Return the (X, Y) coordinate for the center point of the cell that contains the specified text.  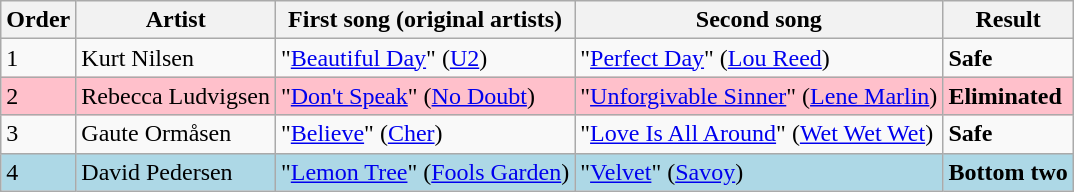
Result (1008, 20)
Rebecca Ludvigsen (176, 96)
"Don't Speak" (No Doubt) (424, 96)
David Pedersen (176, 172)
3 (38, 134)
"Lemon Tree" (Fools Garden) (424, 172)
Artist (176, 20)
Kurt Nilsen (176, 58)
4 (38, 172)
1 (38, 58)
"Perfect Day" (Lou Reed) (759, 58)
"Velvet" (Savoy) (759, 172)
First song (original artists) (424, 20)
Bottom two (1008, 172)
Order (38, 20)
"Beautiful Day" (U2) (424, 58)
"Unforgivable Sinner" (Lene Marlin) (759, 96)
Gaute Ormåsen (176, 134)
Second song (759, 20)
"Believe" (Cher) (424, 134)
2 (38, 96)
"Love Is All Around" (Wet Wet Wet) (759, 134)
Eliminated (1008, 96)
